From the cell containing the given text, extract its center point as [x, y] coordinate. 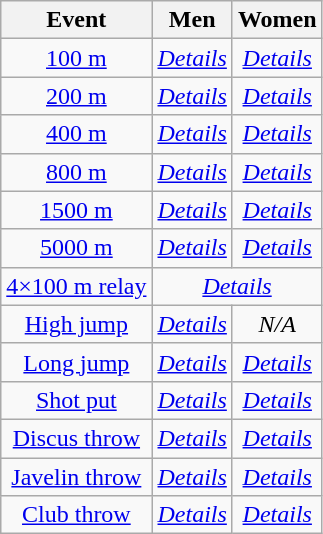
200 m [76, 96]
4×100 m relay [76, 286]
1500 m [76, 210]
Javelin throw [76, 477]
Women [277, 20]
100 m [76, 58]
Club throw [76, 515]
Discus throw [76, 438]
800 m [76, 172]
400 m [76, 134]
Men [192, 20]
5000 m [76, 248]
Shot put [76, 400]
Event [76, 20]
Long jump [76, 362]
N/A [277, 324]
High jump [76, 324]
